Output the [X, Y] coordinate of the center of the cell containing the given text.  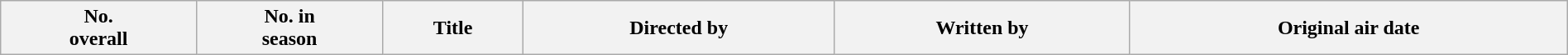
Original air date [1348, 28]
Title [453, 28]
No. inseason [289, 28]
No.overall [99, 28]
Directed by [678, 28]
Written by [982, 28]
